Extract the [X, Y] coordinate from the center of the cell holding the provided text.  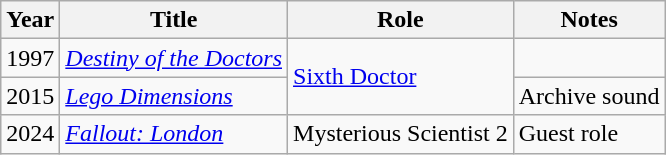
Year [30, 20]
Lego Dimensions [174, 96]
Sixth Doctor [401, 77]
Role [401, 20]
1997 [30, 58]
Archive sound [589, 96]
Fallout: London [174, 134]
2015 [30, 96]
Notes [589, 20]
Mysterious Scientist 2 [401, 134]
2024 [30, 134]
Title [174, 20]
Destiny of the Doctors [174, 58]
Guest role [589, 134]
